Output the (X, Y) coordinate of the center of the cell containing the given text.  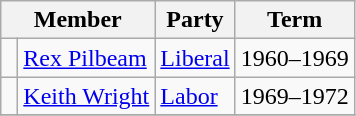
Labor (195, 96)
1960–1969 (294, 58)
Liberal (195, 58)
1969–1972 (294, 96)
Rex Pilbeam (86, 58)
Party (195, 20)
Keith Wright (86, 96)
Member (78, 20)
Term (294, 20)
